Pinpoint the cell where the given text exists, returning its [x, y] midpoint coordinate. 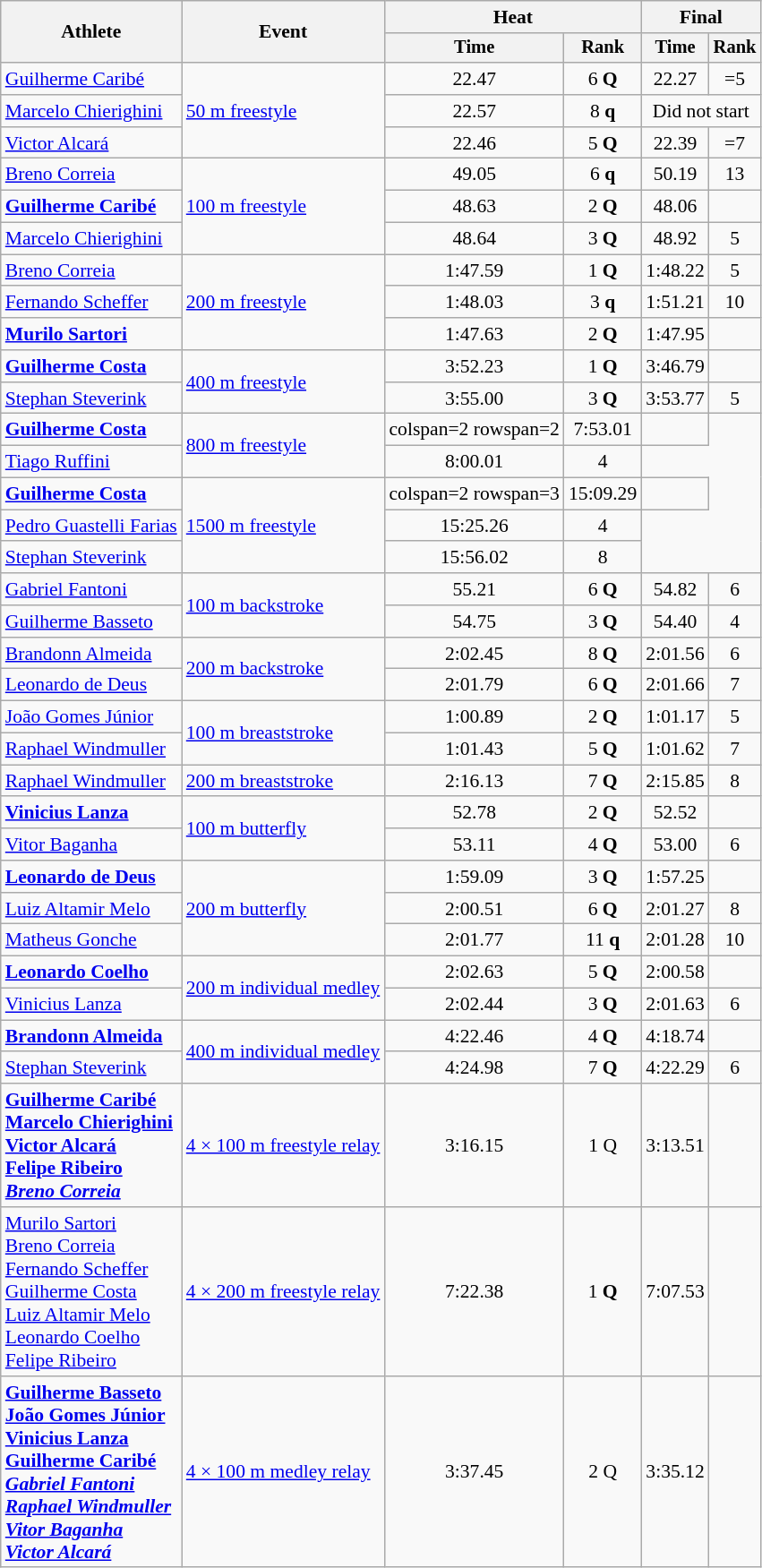
11 q [603, 940]
4 × 200 m freestyle relay [283, 1291]
22.47 [475, 79]
48.63 [475, 207]
1:51.21 [675, 303]
3:13.51 [675, 1145]
200 m butterfly [283, 908]
200 m breaststroke [283, 781]
22.27 [675, 79]
Luiz Altamir Melo [91, 909]
53.11 [475, 844]
800 m freestyle [283, 446]
2:01.79 [475, 685]
6 q [603, 175]
2:02.63 [475, 973]
Fernando Scheffer [91, 303]
52.78 [475, 813]
2:01.66 [675, 685]
1:01.62 [675, 750]
4 × 100 m freestyle relay [283, 1145]
Murilo SartoriBreno CorreiaFernando SchefferGuilherme CostaLuiz Altamir MeloLeonardo CoelhoFelipe Ribeiro [91, 1291]
Final [700, 17]
7:07.53 [675, 1291]
Matheus Gonche [91, 940]
Gabriel Fantoni [91, 589]
200 m freestyle [283, 303]
54.40 [675, 621]
2:01.56 [675, 654]
1500 m freestyle [283, 527]
Victor Alcará [91, 143]
=7 [735, 143]
4:18.74 [675, 1036]
Guilherme Basseto [91, 621]
13 [735, 175]
55.21 [475, 589]
1:47.59 [475, 270]
3:35.12 [675, 1472]
1:01.43 [475, 750]
200 m individual medley [283, 989]
2:01.27 [675, 909]
4 × 100 m medley relay [283, 1472]
Pedro Guastelli Farias [91, 526]
colspan=2 rowspan=3 [475, 494]
22.46 [475, 143]
1:48.22 [675, 270]
50 m freestyle [283, 111]
2:01.63 [675, 1005]
4:24.98 [475, 1068]
2:16.13 [475, 781]
3:52.23 [475, 366]
22.57 [475, 111]
Heat [512, 17]
2:15.85 [675, 781]
3 q [603, 303]
Did not start [700, 111]
3:55.00 [475, 398]
48.06 [675, 207]
48.64 [475, 239]
Vitor Baganha [91, 844]
200 m backstroke [283, 670]
1:59.09 [475, 877]
1:00.89 [475, 717]
1:48.03 [475, 303]
400 m freestyle [283, 381]
49.05 [475, 175]
52.52 [675, 813]
100 m freestyle [283, 206]
8 Q [603, 654]
Guilherme CaribéMarcelo ChierighiniVictor AlcaráFelipe RibeiroBreno Correia [91, 1145]
100 m breaststroke [283, 733]
15:25.26 [475, 526]
2:01.28 [675, 940]
7:53.01 [603, 430]
50.19 [675, 175]
1:47.95 [675, 334]
54.75 [475, 621]
15:09.29 [603, 494]
4:22.29 [675, 1068]
João Gomes Júnior [91, 717]
2:02.45 [475, 654]
3:37.45 [475, 1472]
8 q [603, 111]
1:57.25 [675, 877]
1:01.17 [675, 717]
4:22.46 [475, 1036]
Event [283, 32]
100 m backstroke [283, 605]
2:00.51 [475, 909]
Guilherme BassetoJoão Gomes JúniorVinicius LanzaGuilherme CaribéGabriel FantoniRaphael WindmullerVitor BaganhaVictor Alcará [91, 1472]
8:00.01 [475, 462]
400 m individual medley [283, 1051]
3:16.15 [475, 1145]
Murilo Sartori [91, 334]
2:01.77 [475, 940]
7:22.38 [475, 1291]
48.92 [675, 239]
54.82 [675, 589]
Athlete [91, 32]
Leonardo Coelho [91, 973]
2:02.44 [475, 1005]
53.00 [675, 844]
2:00.58 [675, 973]
colspan=2 rowspan=2 [475, 430]
15:56.02 [475, 558]
Tiago Ruffini [91, 462]
3:53.77 [675, 398]
1:47.63 [475, 334]
=5 [735, 79]
22.39 [675, 143]
3:46.79 [675, 366]
100 m butterfly [283, 829]
